Pinpoint the cell where the given text exists, returning its [x, y] midpoint coordinate. 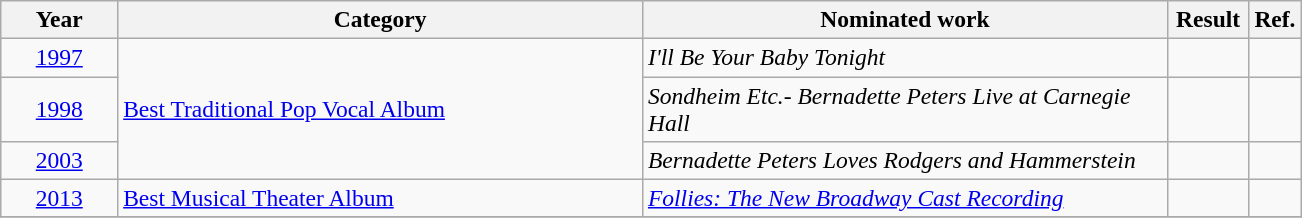
2013 [60, 198]
Year [60, 19]
Result [1208, 19]
Ref. [1275, 19]
I'll Be Your Baby Tonight [906, 57]
Category [380, 19]
Nominated work [906, 19]
Best Traditional Pop Vocal Album [380, 108]
Best Musical Theater Album [380, 198]
1997 [60, 57]
2003 [60, 160]
1998 [60, 108]
Bernadette Peters Loves Rodgers and Hammerstein [906, 160]
Follies: The New Broadway Cast Recording [906, 198]
Sondheim Etc.- Bernadette Peters Live at Carnegie Hall [906, 108]
